Search for the cell housing the specified text and yield its [X, Y] center coordinate. 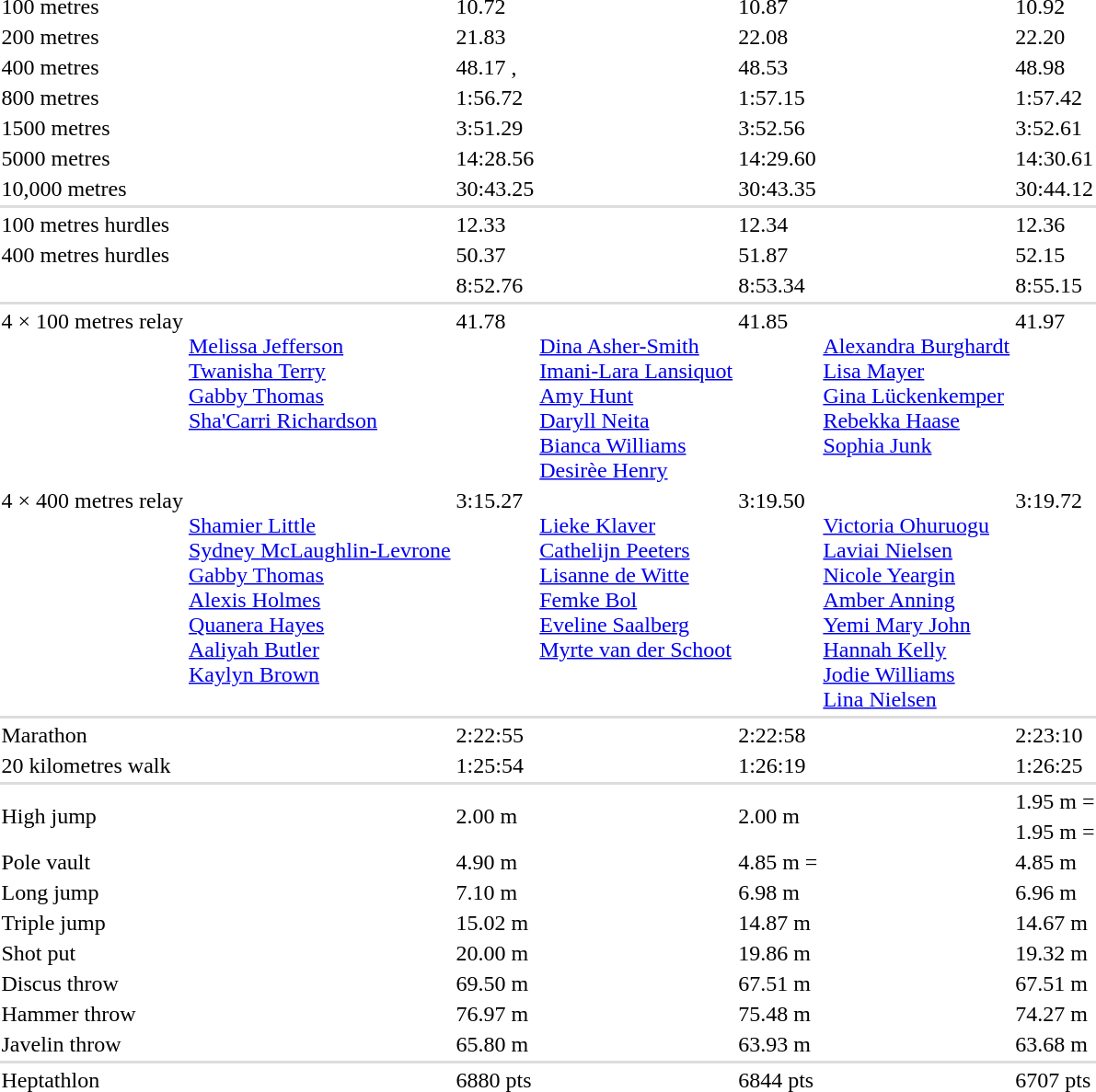
8:53.34 [779, 285]
48.17 , [495, 67]
4.85 m = [779, 862]
21.83 [495, 37]
63.68 m [1055, 1044]
5000 metres [92, 158]
Dina Asher-SmithImani-Lara LansiquotAmy HuntDaryll NeitaBianca WilliamsDesirèe Henry [637, 396]
19.86 m [779, 953]
41.85 [779, 396]
Victoria OhuruoguLaviai NielsenNicole YearginAmber AnningYemi Mary JohnHannah KellyJodie WilliamsLina Nielsen [917, 600]
2:23:10 [1055, 735]
14:28.56 [495, 158]
22.08 [779, 37]
Hammer throw [92, 1014]
1:57.42 [1055, 98]
6.98 m [779, 892]
41.97 [1055, 396]
Javelin throw [92, 1044]
3:19.50 [779, 600]
3:52.56 [779, 128]
14:30.61 [1055, 158]
12.36 [1055, 224]
74.27 m [1055, 1014]
Marathon [92, 735]
30:43.25 [495, 189]
63.93 m [779, 1044]
12.34 [779, 224]
3:15.27 [495, 600]
51.87 [779, 255]
8:52.76 [495, 285]
20 kilometres walk [92, 765]
Triple jump [92, 923]
48.98 [1055, 67]
20.00 m [495, 953]
Lieke KlaverCathelijn PeetersLisanne de WitteFemke BolEveline SaalbergMyrte van der Schoot [637, 600]
48.53 [779, 67]
75.48 m [779, 1014]
22.20 [1055, 37]
3:19.72 [1055, 600]
High jump [92, 817]
15.02 m [495, 923]
10,000 metres [92, 189]
1:26:19 [779, 765]
400 metres hurdles [92, 255]
3:51.29 [495, 128]
6.96 m [1055, 892]
65.80 m [495, 1044]
1500 metres [92, 128]
1:26:25 [1055, 765]
4 × 100 metres relay [92, 396]
14.67 m [1055, 923]
Discus throw [92, 983]
2:22:58 [779, 735]
Shot put [92, 953]
12.33 [495, 224]
7.10 m [495, 892]
800 metres [92, 98]
4.90 m [495, 862]
30:44.12 [1055, 189]
Long jump [92, 892]
19.32 m [1055, 953]
8:55.15 [1055, 285]
4 × 400 metres relay [92, 600]
Alexandra BurghardtLisa MayerGina LückenkemperRebekka HaaseSophia Junk [917, 396]
200 metres [92, 37]
69.50 m [495, 983]
1:57.15 [779, 98]
52.15 [1055, 255]
50.37 [495, 255]
Melissa JeffersonTwanisha TerryGabby ThomasSha'Carri Richardson [319, 396]
30:43.35 [779, 189]
14:29.60 [779, 158]
3:52.61 [1055, 128]
14.87 m [779, 923]
Pole vault [92, 862]
41.78 [495, 396]
2:22:55 [495, 735]
1:56.72 [495, 98]
100 metres hurdles [92, 224]
1:25:54 [495, 765]
76.97 m [495, 1014]
Shamier LittleSydney McLaughlin-LevroneGabby ThomasAlexis HolmesQuanera HayesAaliyah ButlerKaylyn Brown [319, 600]
400 metres [92, 67]
4.85 m [1055, 862]
